Provide the (x, y) coordinate of the cell's center where the given text is located.  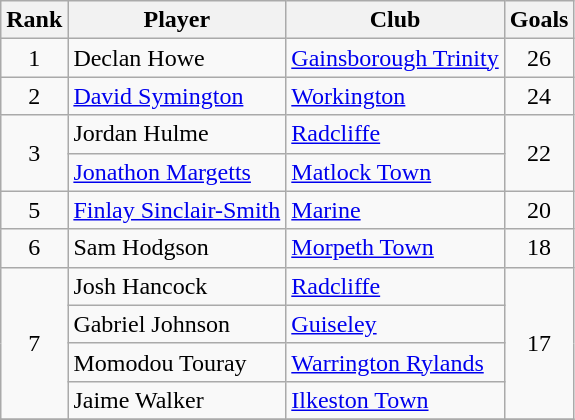
18 (539, 248)
7 (34, 343)
26 (539, 58)
Momodou Touray (177, 362)
David Symington (177, 96)
Gainsborough Trinity (395, 58)
Morpeth Town (395, 248)
Guiseley (395, 324)
Declan Howe (177, 58)
Player (177, 20)
Workington (395, 96)
Sam Hodgson (177, 248)
1 (34, 58)
20 (539, 210)
6 (34, 248)
Jordan Hulme (177, 134)
Marine (395, 210)
Josh Hancock (177, 286)
Jaime Walker (177, 400)
Warrington Rylands (395, 362)
2 (34, 96)
Club (395, 20)
Ilkeston Town (395, 400)
Matlock Town (395, 172)
Finlay Sinclair-Smith (177, 210)
22 (539, 153)
17 (539, 343)
3 (34, 153)
5 (34, 210)
Gabriel Johnson (177, 324)
Jonathon Margetts (177, 172)
24 (539, 96)
Goals (539, 20)
Rank (34, 20)
